Extract the [X, Y] coordinate from the center of the cell holding the provided text.  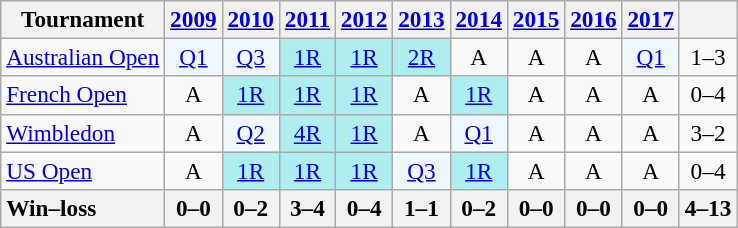
2014 [478, 19]
2R [422, 57]
3–2 [708, 133]
Win–loss [83, 208]
2016 [594, 19]
2009 [194, 19]
3–4 [307, 208]
1–3 [708, 57]
Tournament [83, 19]
US Open [83, 170]
2017 [650, 19]
2012 [364, 19]
2015 [536, 19]
Australian Open [83, 57]
2010 [250, 19]
Wimbledon [83, 133]
1–1 [422, 208]
4R [307, 133]
French Open [83, 95]
2013 [422, 19]
Q2 [250, 133]
2011 [307, 19]
4–13 [708, 208]
